Find where the given text appears and provide that cell's center as [x, y] coordinate. 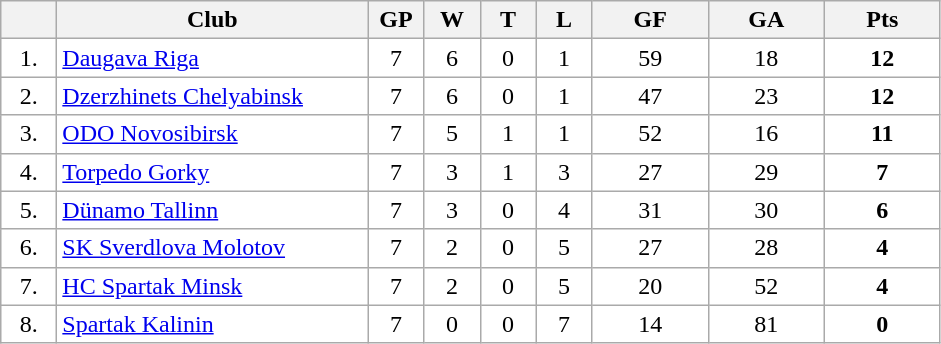
ODO Novosibirsk [212, 134]
SK Sverdlova Molotov [212, 248]
14 [650, 324]
Dünamo Tallinn [212, 210]
4. [29, 172]
30 [766, 210]
Club [212, 20]
59 [650, 58]
18 [766, 58]
16 [766, 134]
L [564, 20]
47 [650, 96]
29 [766, 172]
W [452, 20]
20 [650, 286]
HC Spartak Minsk [212, 286]
7. [29, 286]
28 [766, 248]
5. [29, 210]
3. [29, 134]
Daugava Riga [212, 58]
GA [766, 20]
Dzerzhinets Chelyabinsk [212, 96]
6. [29, 248]
Torpedo Gorky [212, 172]
GP [396, 20]
11 [882, 134]
Spartak Kalinin [212, 324]
31 [650, 210]
23 [766, 96]
2. [29, 96]
1. [29, 58]
Pts [882, 20]
81 [766, 324]
8. [29, 324]
T [508, 20]
GF [650, 20]
